Scan for the cell matching the given text and deliver its (x, y) coordinate at center. 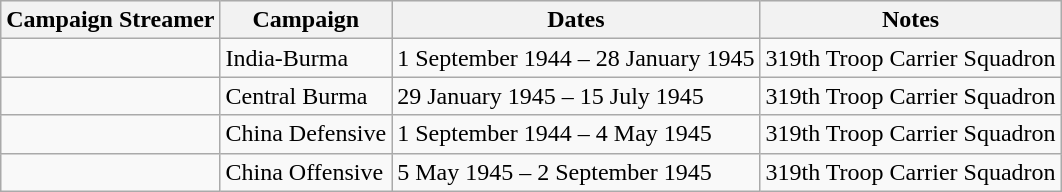
29 January 1945 – 15 July 1945 (576, 96)
India-Burma (306, 58)
Campaign Streamer (110, 20)
Campaign (306, 20)
China Defensive (306, 134)
1 September 1944 – 28 January 1945 (576, 58)
5 May 1945 – 2 September 1945 (576, 172)
Notes (910, 20)
1 September 1944 – 4 May 1945 (576, 134)
Central Burma (306, 96)
Dates (576, 20)
China Offensive (306, 172)
